Detect which cell encompasses the target text, then output its [x, y] center coordinate. 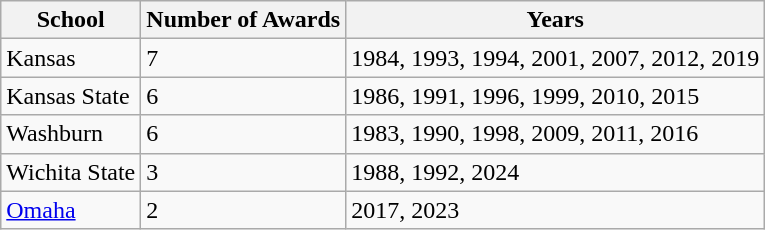
Number of Awards [244, 20]
1984, 1993, 1994, 2001, 2007, 2012, 2019 [556, 58]
1988, 1992, 2024 [556, 172]
Omaha [71, 210]
3 [244, 172]
Kansas State [71, 96]
1983, 1990, 1998, 2009, 2011, 2016 [556, 134]
Washburn [71, 134]
1986, 1991, 1996, 1999, 2010, 2015 [556, 96]
Years [556, 20]
School [71, 20]
Wichita State [71, 172]
Kansas [71, 58]
2017, 2023 [556, 210]
2 [244, 210]
7 [244, 58]
